Identify which cell holds the provided text, then report its [x, y] central coordinate. 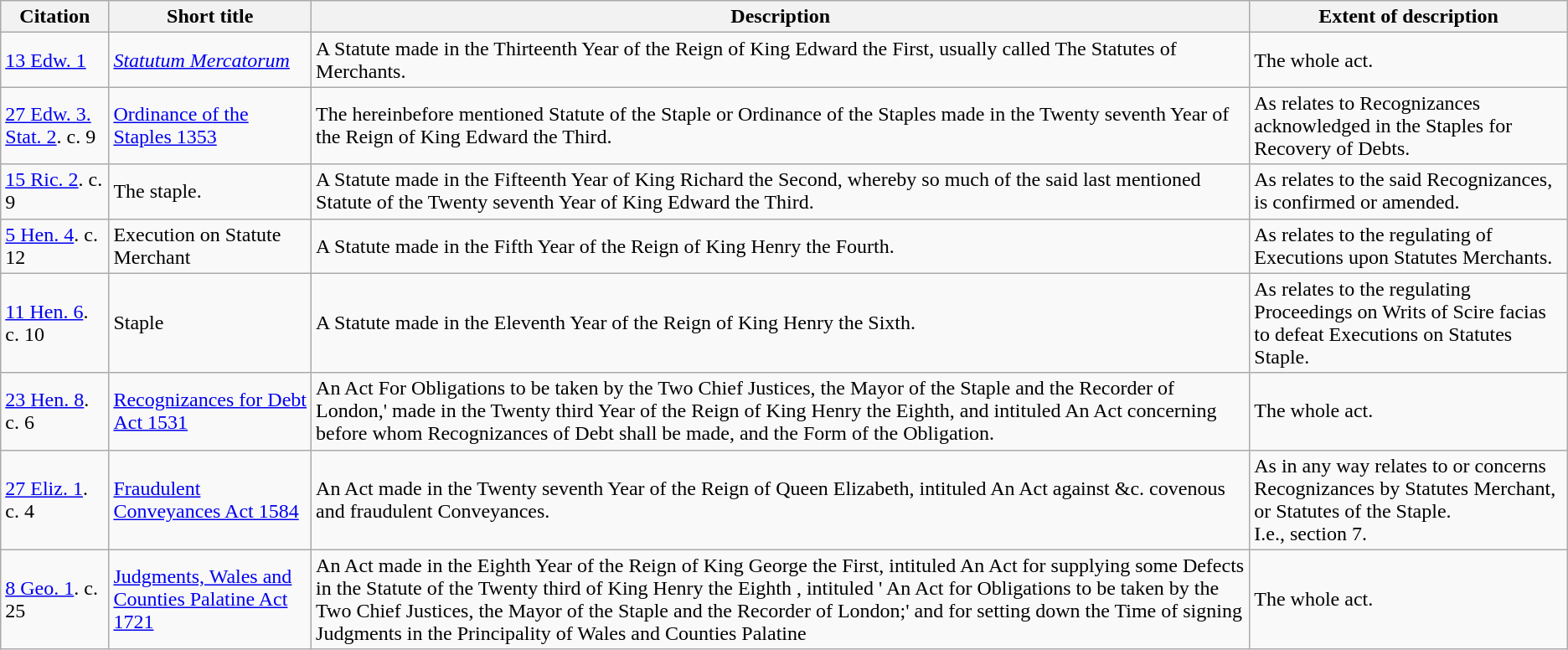
13 Edw. 1 [55, 60]
Description [781, 17]
As relates to Recognizances acknowledged in the Staples for Recovery of Debts. [1409, 126]
Judgments, Wales and Counties Palatine Act 1721 [210, 600]
A Statute made in the Fifth Year of the Reign of King Henry the Fourth. [781, 246]
As relates to the regulating Proceedings on Writs of Scire facias to defeat Executions on Statutes Staple. [1409, 323]
A Statute made in the Thirteenth Year of the Reign of King Edward the First, usually called The Statutes of Merchants. [781, 60]
Extent of description [1409, 17]
As relates to the said Recognizances, is confirmed or amended. [1409, 191]
Ordinance of the Staples 1353 [210, 126]
Short title [210, 17]
Fraudulent Conveyances Act 1584 [210, 499]
8 Geo. 1. c. 25 [55, 600]
23 Hen. 8. c. 6 [55, 411]
A Statute made in the Eleventh Year of the Reign of King Henry the Sixth. [781, 323]
27 Eliz. 1. c. 4 [55, 499]
As in any way relates to or concerns Recognizances by Statutes Merchant, or Statutes of the Staple.I.e., section 7. [1409, 499]
Recognizances for Debt Act 1531 [210, 411]
27 Edw. 3. Stat. 2. c. 9 [55, 126]
An Act made in the Twenty seventh Year of the Reign of Queen Elizabeth, intituled An Act against &c. covenous and fraudulent Conveyances. [781, 499]
Statutum Mercatorum [210, 60]
11 Hen. 6. c. 10 [55, 323]
The staple. [210, 191]
As relates to the regulating of Executions upon Statutes Merchants. [1409, 246]
Execution on Statute Merchant [210, 246]
15 Ric. 2. c. 9 [55, 191]
Citation [55, 17]
5 Hen. 4. c. 12 [55, 246]
Staple [210, 323]
The hereinbefore mentioned Statute of the Staple or Ordinance of the Staples made in the Twenty seventh Year of the Reign of King Edward the Third. [781, 126]
